Provide the [X, Y] coordinate of the cell's center where the given text is located.  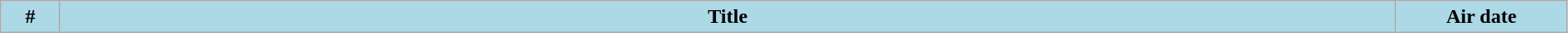
Air date [1481, 17]
# [30, 17]
Title [728, 17]
